Locate the cell with the specified text and output its [X, Y] center coordinate. 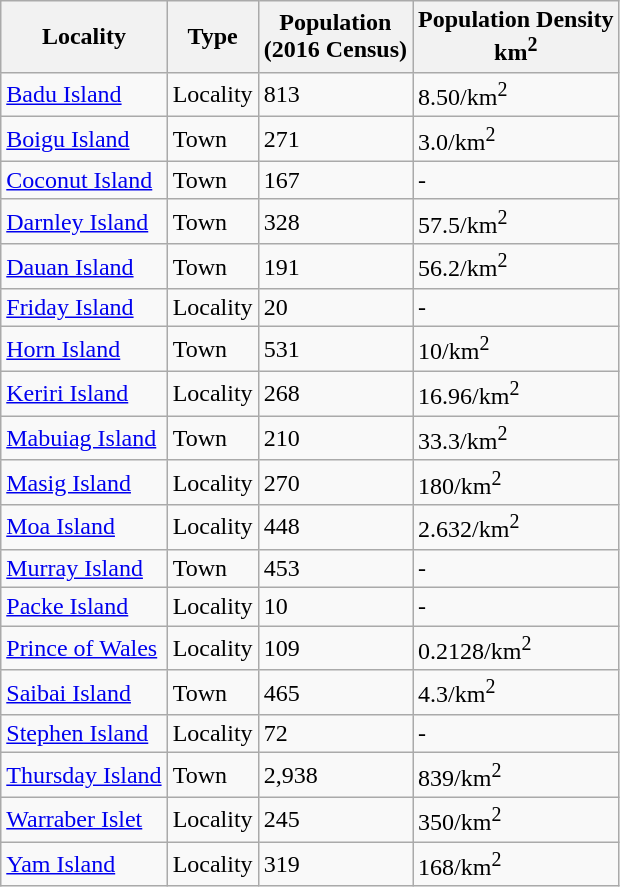
Prince of Wales [84, 648]
Yam Island [84, 864]
268 [335, 394]
Population Densitykm2 [516, 37]
10 [335, 606]
328 [335, 222]
245 [335, 820]
Type [212, 37]
Moa Island [84, 528]
Thursday Island [84, 776]
2,938 [335, 776]
2.632/km2 [516, 528]
270 [335, 482]
Murray Island [84, 568]
271 [335, 140]
109 [335, 648]
465 [335, 692]
Dauan Island [84, 266]
Saibai Island [84, 692]
72 [335, 734]
453 [335, 568]
448 [335, 528]
Masig Island [84, 482]
Boigu Island [84, 140]
180/km2 [516, 482]
Warraber Islet [84, 820]
210 [335, 438]
4.3/km2 [516, 692]
Friday Island [84, 308]
8.50/km2 [516, 94]
531 [335, 350]
56.2/km2 [516, 266]
319 [335, 864]
191 [335, 266]
Keriri Island [84, 394]
Badu Island [84, 94]
33.3/km2 [516, 438]
16.96/km2 [516, 394]
0.2128/km2 [516, 648]
839/km2 [516, 776]
Packe Island [84, 606]
Population(2016 Census) [335, 37]
Coconut Island [84, 180]
350/km2 [516, 820]
Stephen Island [84, 734]
Mabuiag Island [84, 438]
10/km2 [516, 350]
167 [335, 180]
168/km2 [516, 864]
Horn Island [84, 350]
813 [335, 94]
Darnley Island [84, 222]
57.5/km2 [516, 222]
20 [335, 308]
3.0/km2 [516, 140]
